Output the (X, Y) coordinate of the center of the cell containing the given text.  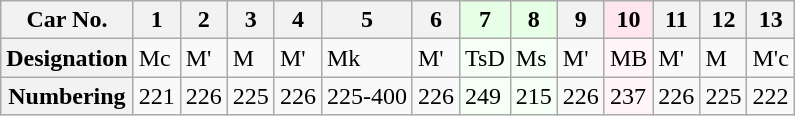
237 (628, 96)
MB (628, 58)
Numbering (67, 96)
5 (366, 20)
Mc (156, 58)
7 (486, 20)
4 (298, 20)
M'c (770, 58)
Designation (67, 58)
Mk (366, 58)
1 (156, 20)
10 (628, 20)
13 (770, 20)
222 (770, 96)
12 (724, 20)
225-400 (366, 96)
Car No. (67, 20)
249 (486, 96)
221 (156, 96)
6 (436, 20)
2 (204, 20)
TsD (486, 58)
3 (250, 20)
8 (534, 20)
Ms (534, 58)
11 (676, 20)
215 (534, 96)
9 (580, 20)
